Detect which cell encompasses the target text, then output its (x, y) center coordinate. 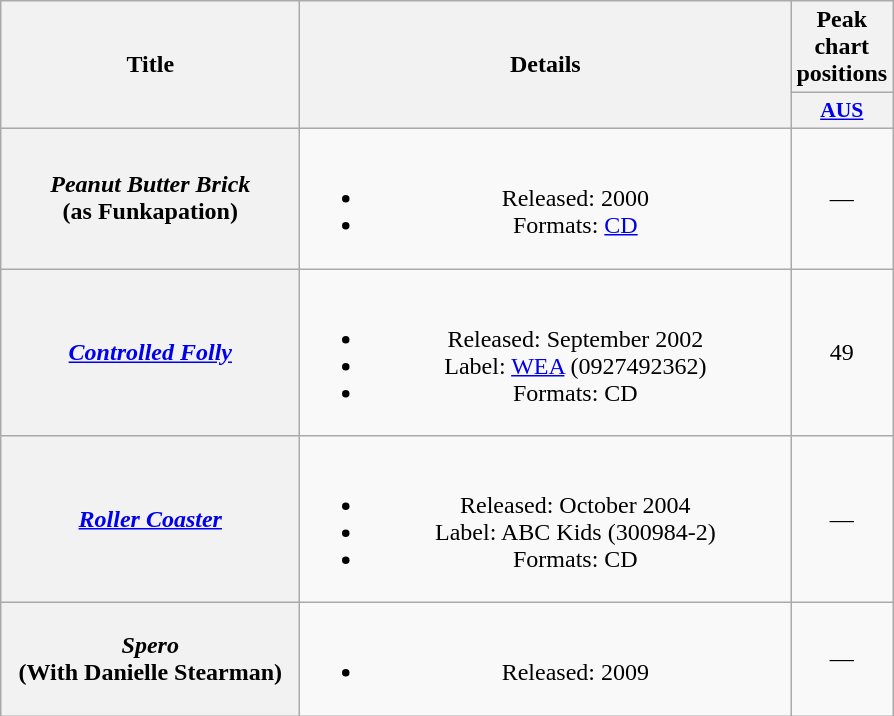
Released: 2000Formats: CD (546, 198)
Released: October 2004Label: ABC Kids (300984-2)Formats: CD (546, 520)
AUS (842, 111)
Details (546, 65)
49 (842, 352)
Spero (With Danielle Stearman) (150, 660)
Peak chart positions (842, 47)
Peanut Butter Brick (as Funkapation) (150, 198)
Released: September 2002Label: WEA (0927492362)Formats: CD (546, 352)
Roller Coaster (150, 520)
Title (150, 65)
Released: 2009 (546, 660)
Controlled Folly (150, 352)
